From the cell containing the given text, extract its center point as (X, Y) coordinate. 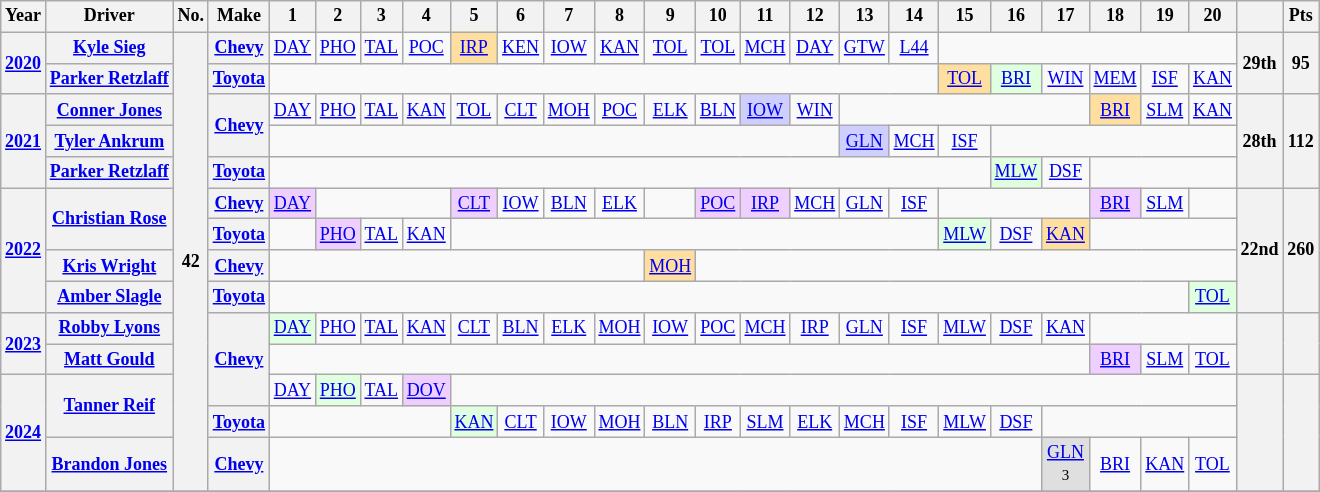
10 (718, 16)
16 (1016, 16)
Kris Wright (109, 266)
Tanner Reif (109, 406)
7 (568, 16)
28th (1260, 141)
Christian Rose (109, 219)
260 (1301, 250)
Year (24, 16)
9 (670, 16)
14 (914, 16)
GLN3 (1066, 464)
29th (1260, 63)
13 (865, 16)
2 (338, 16)
Tyler Ankrum (109, 140)
2023 (24, 343)
2021 (24, 141)
L44 (914, 48)
DOV (426, 390)
2024 (24, 433)
12 (815, 16)
Matt Gould (109, 360)
Robby Lyons (109, 328)
Brandon Jones (109, 464)
MEM (1115, 78)
8 (620, 16)
95 (1301, 63)
KEN (521, 48)
4 (426, 16)
112 (1301, 141)
Amber Slagle (109, 296)
19 (1165, 16)
1 (292, 16)
22nd (1260, 250)
3 (381, 16)
Kyle Sieg (109, 48)
Make (238, 16)
20 (1213, 16)
2020 (24, 63)
2022 (24, 250)
Pts (1301, 16)
Conner Jones (109, 110)
11 (765, 16)
17 (1066, 16)
GTW (865, 48)
5 (474, 16)
15 (964, 16)
No. (190, 16)
6 (521, 16)
42 (190, 262)
18 (1115, 16)
Driver (109, 16)
